Identify which cell holds the provided text, then report its [x, y] central coordinate. 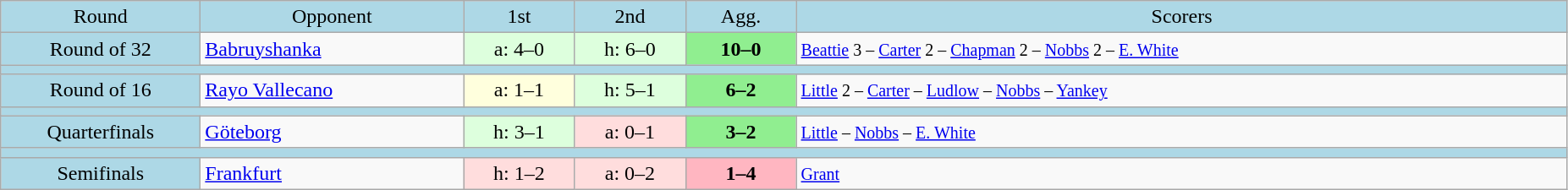
Beattie 3 – Carter 2 – Chapman 2 – Nobbs 2 – E. White [1181, 49]
Little – Nobbs – E. White [1181, 132]
Agg. [741, 17]
2nd [630, 17]
Rayo Vallecano [332, 90]
Semifinals [101, 173]
h: 6–0 [630, 49]
a: 1–1 [520, 90]
Opponent [332, 17]
Round [101, 17]
6–2 [741, 90]
Göteborg [332, 132]
Little 2 – Carter – Ludlow – Nobbs – Yankey [1181, 90]
Frankfurt [332, 173]
h: 1–2 [520, 173]
3–2 [741, 132]
Grant [1181, 173]
Round of 16 [101, 90]
Quarterfinals [101, 132]
1–4 [741, 173]
10–0 [741, 49]
1st [520, 17]
h: 3–1 [520, 132]
h: 5–1 [630, 90]
Scorers [1181, 17]
a: 4–0 [520, 49]
a: 0–1 [630, 132]
a: 0–2 [630, 173]
Round of 32 [101, 49]
Babruyshanka [332, 49]
